Locate the cell with the specified text and output its (X, Y) center coordinate. 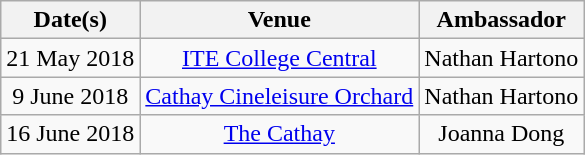
The Cathay (280, 134)
Cathay Cineleisure Orchard (280, 96)
21 May 2018 (70, 58)
ITE College Central (280, 58)
Venue (280, 20)
9 June 2018 (70, 96)
16 June 2018 (70, 134)
Date(s) (70, 20)
Ambassador (502, 20)
Joanna Dong (502, 134)
